Return the (x, y) coordinate for the center point of the cell that contains the specified text.  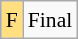
F (12, 20)
Final (50, 20)
